Search for the cell housing the specified text and yield its [X, Y] center coordinate. 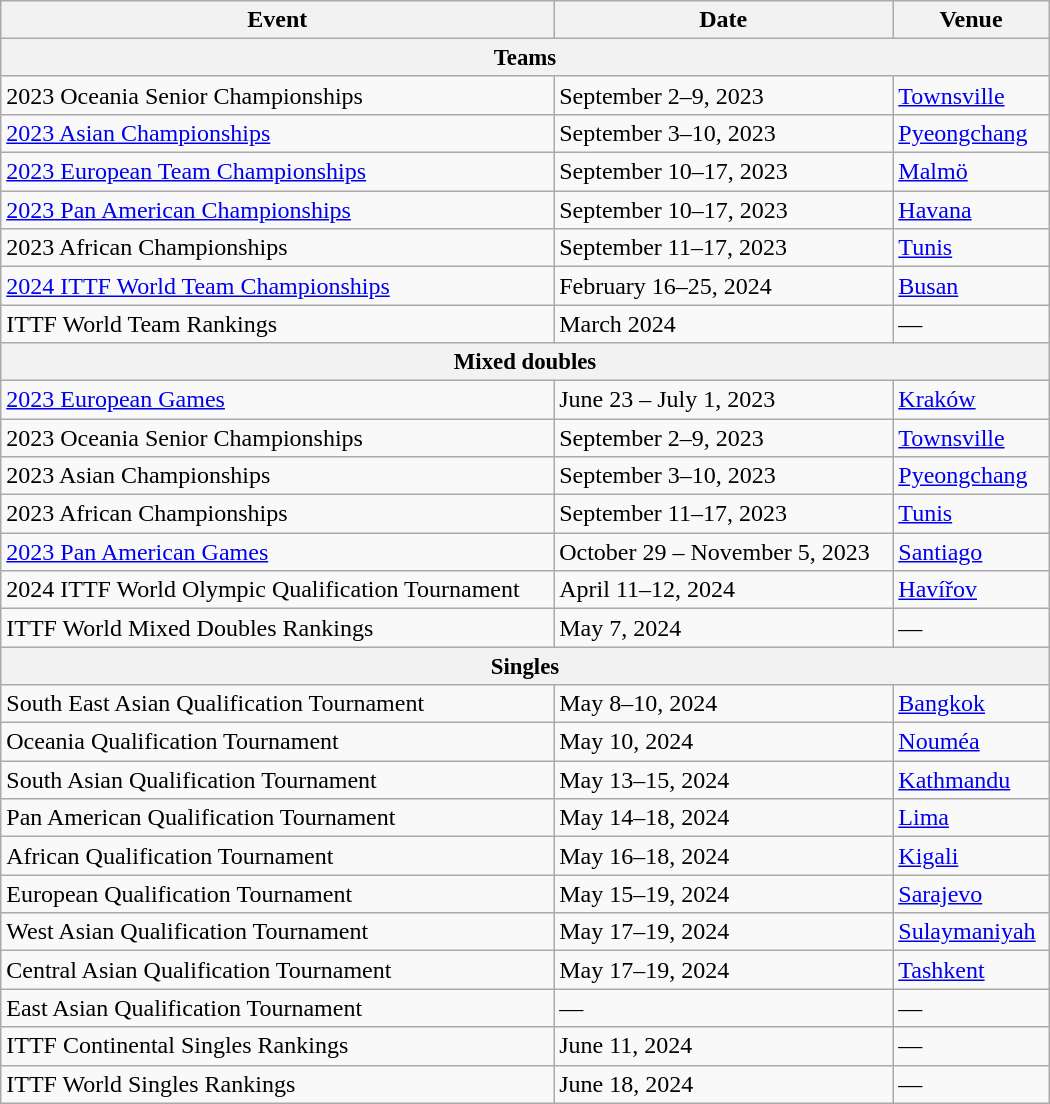
European Qualification Tournament [278, 894]
April 11–12, 2024 [724, 590]
Bangkok [971, 703]
Central Asian Qualification Tournament [278, 970]
2023 European Games [278, 399]
Singles [525, 666]
May 8–10, 2024 [724, 703]
Havířov [971, 590]
October 29 – November 5, 2023 [724, 552]
June 18, 2024 [724, 1084]
Date [724, 20]
2023 Pan American Games [278, 552]
May 14–18, 2024 [724, 818]
2024 ITTF World Olympic Qualification Tournament [278, 590]
Sulaymaniyah [971, 932]
May 7, 2024 [724, 628]
African Qualification Tournament [278, 856]
Kathmandu [971, 780]
ITTF World Singles Rankings [278, 1084]
Mixed doubles [525, 362]
ITTF World Mixed Doubles Rankings [278, 628]
ITTF World Team Rankings [278, 324]
Santiago [971, 552]
East Asian Qualification Tournament [278, 1008]
2023 European Team Championships [278, 172]
Lima [971, 818]
South East Asian Qualification Tournament [278, 703]
Busan [971, 286]
South Asian Qualification Tournament [278, 780]
Pan American Qualification Tournament [278, 818]
March 2024 [724, 324]
Malmö [971, 172]
February 16–25, 2024 [724, 286]
Teams [525, 58]
Sarajevo [971, 894]
Kigali [971, 856]
Nouméa [971, 742]
ITTF Continental Singles Rankings [278, 1046]
West Asian Qualification Tournament [278, 932]
June 11, 2024 [724, 1046]
June 23 – July 1, 2023 [724, 399]
May 10, 2024 [724, 742]
Venue [971, 20]
Havana [971, 210]
Event [278, 20]
May 13–15, 2024 [724, 780]
Tashkent [971, 970]
May 16–18, 2024 [724, 856]
2024 ITTF World Team Championships [278, 286]
2023 Pan American Championships [278, 210]
May 15–19, 2024 [724, 894]
Kraków [971, 399]
Oceania Qualification Tournament [278, 742]
